Provide the [X, Y] coordinate of the cell's center where the given text is located.  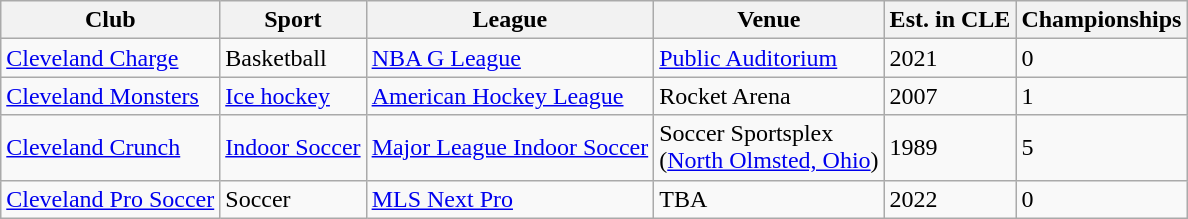
1 [1102, 96]
NBA G League [510, 58]
2022 [950, 199]
1989 [950, 148]
Championships [1102, 20]
Cleveland Charge [110, 58]
MLS Next Pro [510, 199]
Cleveland Pro Soccer [110, 199]
Ice hockey [293, 96]
Rocket Arena [769, 96]
TBA [769, 199]
Basketball [293, 58]
Public Auditorium [769, 58]
Soccer Sportsplex(North Olmsted, Ohio) [769, 148]
2007 [950, 96]
Est. in CLE [950, 20]
Cleveland Monsters [110, 96]
Cleveland Crunch [110, 148]
Sport [293, 20]
Indoor Soccer [293, 148]
Soccer [293, 199]
League [510, 20]
2021 [950, 58]
Major League Indoor Soccer [510, 148]
Venue [769, 20]
5 [1102, 148]
American Hockey League [510, 96]
Club [110, 20]
